Capture the cell that displays the provided text and extract its [X, Y] central coordinate. 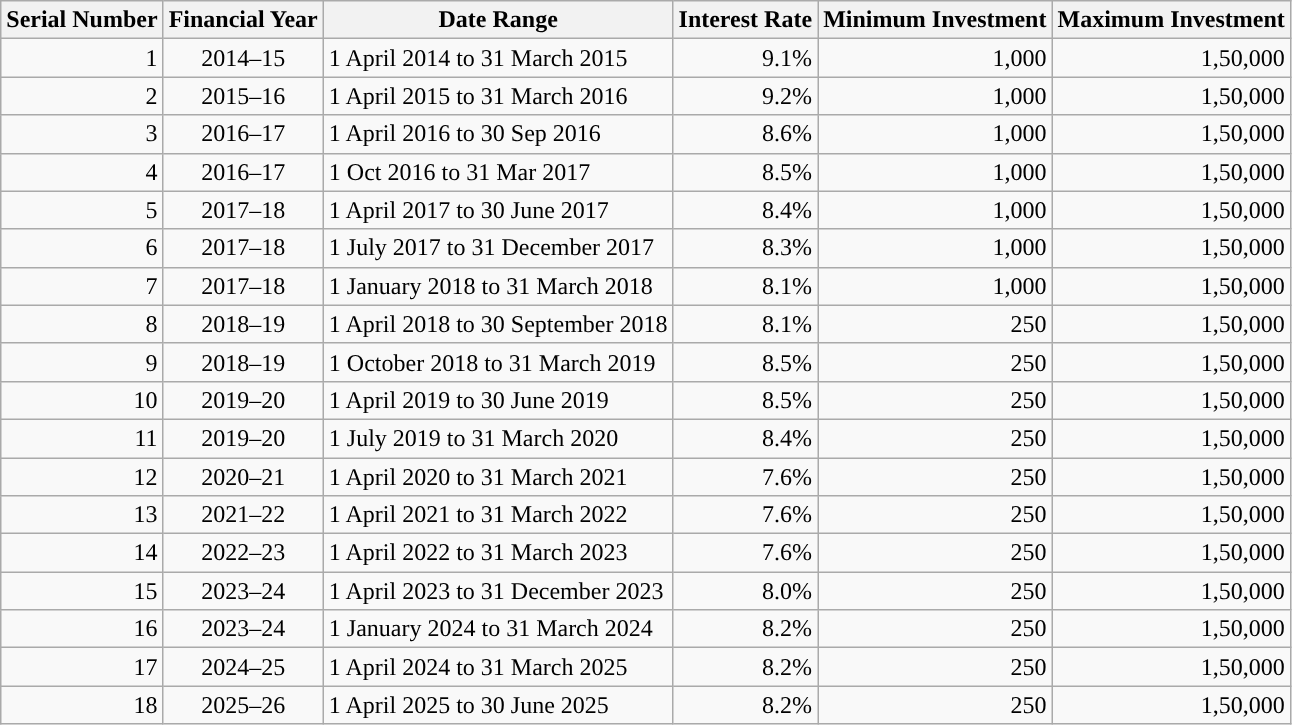
10 [82, 400]
1 April 2016 to 30 Sep 2016 [498, 134]
1 Oct 2016 to 31 Mar 2017 [498, 172]
7 [82, 286]
1 April 2021 to 31 March 2022 [498, 515]
11 [82, 438]
1 January 2018 to 31 March 2018 [498, 286]
1 April 2023 to 31 December 2023 [498, 591]
1 April 2022 to 31 March 2023 [498, 553]
9 [82, 362]
2022–23 [243, 553]
8.0% [746, 591]
1 July 2019 to 31 March 2020 [498, 438]
1 [82, 58]
1 April 2018 to 30 September 2018 [498, 324]
8.6% [746, 134]
1 January 2024 to 31 March 2024 [498, 629]
2 [82, 96]
2021–22 [243, 515]
Interest Rate [746, 20]
1 October 2018 to 31 March 2019 [498, 362]
1 April 2015 to 31 March 2016 [498, 96]
Maximum Investment [1171, 20]
Minimum Investment [935, 20]
1 April 2017 to 30 June 2017 [498, 210]
4 [82, 172]
1 April 2025 to 30 June 2025 [498, 705]
1 April 2020 to 31 March 2021 [498, 477]
12 [82, 477]
5 [82, 210]
1 April 2019 to 30 June 2019 [498, 400]
Financial Year [243, 20]
9.1% [746, 58]
Serial Number [82, 20]
16 [82, 629]
14 [82, 553]
13 [82, 515]
2015–16 [243, 96]
1 April 2014 to 31 March 2015 [498, 58]
2024–25 [243, 667]
Date Range [498, 20]
17 [82, 667]
6 [82, 248]
8.3% [746, 248]
1 July 2017 to 31 December 2017 [498, 248]
2020–21 [243, 477]
3 [82, 134]
2025–26 [243, 705]
9.2% [746, 96]
8 [82, 324]
2014–15 [243, 58]
1 April 2024 to 31 March 2025 [498, 667]
15 [82, 591]
18 [82, 705]
